Detect which cell encompasses the target text, then output its (X, Y) center coordinate. 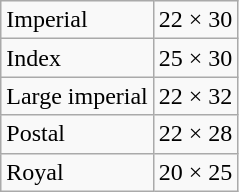
25 × 30 (196, 58)
22 × 30 (196, 20)
Large imperial (78, 96)
Index (78, 58)
22 × 28 (196, 134)
20 × 25 (196, 172)
Imperial (78, 20)
22 × 32 (196, 96)
Royal (78, 172)
Postal (78, 134)
